Return [X, Y] of the center of cell containing provided text 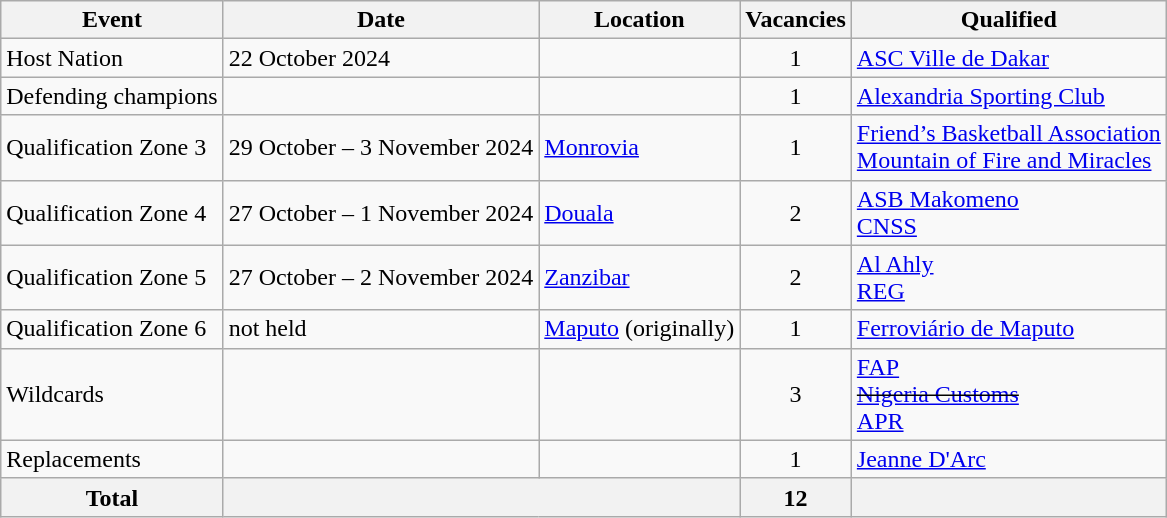
Qualification Zone 5 [112, 278]
ASC Ville de Dakar [1008, 58]
Maputo (originally) [640, 329]
27 October – 1 November 2024 [381, 212]
Total [112, 497]
22 October 2024 [381, 58]
Qualified [1008, 20]
Qualification Zone 6 [112, 329]
Event [112, 20]
Zanzibar [640, 278]
not held [381, 329]
ASB Makomeno CNSS [1008, 212]
FAP Nigeria Customs APR [1008, 394]
Location [640, 20]
27 October – 2 November 2024 [381, 278]
Vacancies [796, 20]
12 [796, 497]
Wildcards [112, 394]
Qualification Zone 3 [112, 148]
Replacements [112, 459]
Date [381, 20]
Qualification Zone 4 [112, 212]
Al Ahly REG [1008, 278]
Douala [640, 212]
Friend’s Basketball Association Mountain of Fire and Miracles [1008, 148]
Host Nation [112, 58]
29 October – 3 November 2024 [381, 148]
Alexandria Sporting Club [1008, 96]
Jeanne D'Arc [1008, 459]
Defending champions [112, 96]
3 [796, 394]
Monrovia [640, 148]
Ferroviário de Maputo [1008, 329]
